Extract the (x, y) coordinate from the center of the cell holding the provided text.  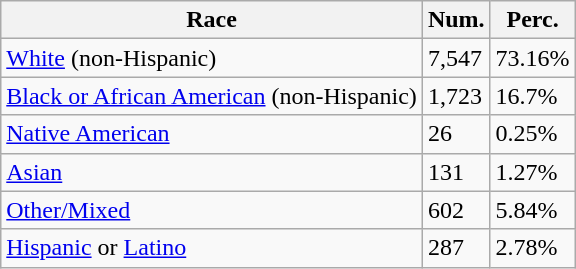
Hispanic or Latino (212, 248)
1.27% (532, 172)
1,723 (456, 96)
Black or African American (non-Hispanic) (212, 96)
73.16% (532, 58)
5.84% (532, 210)
Race (212, 20)
Other/Mixed (212, 210)
Asian (212, 172)
602 (456, 210)
White (non-Hispanic) (212, 58)
Perc. (532, 20)
0.25% (532, 134)
26 (456, 134)
16.7% (532, 96)
131 (456, 172)
2.78% (532, 248)
287 (456, 248)
Native American (212, 134)
7,547 (456, 58)
Num. (456, 20)
